Output the (x, y) coordinate of the center of the cell containing the given text.  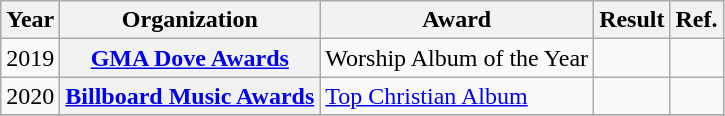
Organization (190, 20)
Year (30, 20)
Result (632, 20)
GMA Dove Awards (190, 58)
Top Christian Album (457, 96)
Worship Album of the Year (457, 58)
Billboard Music Awards (190, 96)
2019 (30, 58)
Ref. (696, 20)
Award (457, 20)
2020 (30, 96)
